Return [x, y] of the center of cell containing provided text 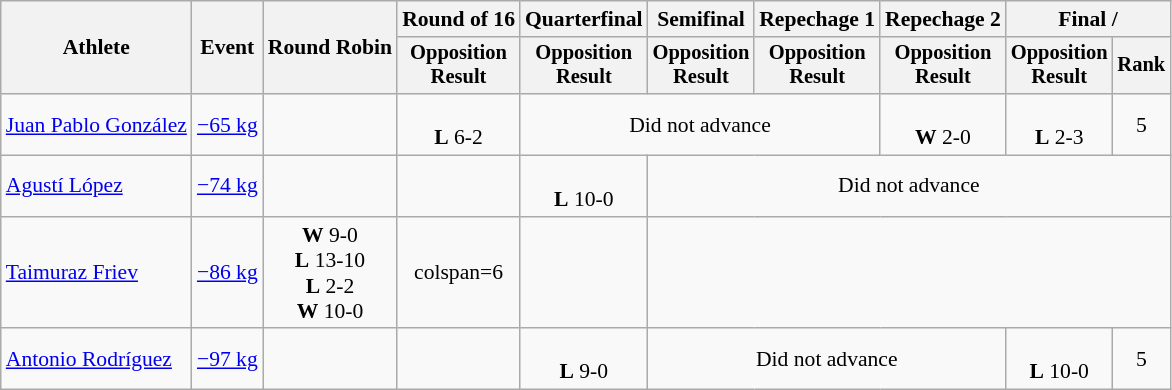
Taimuraz Friev [96, 273]
Quarterfinal [584, 19]
Round Robin [330, 48]
Semifinal [702, 19]
−65 kg [228, 124]
W 2-0 [943, 124]
L 2-3 [1060, 124]
Repechage 1 [817, 19]
Athlete [96, 48]
Event [228, 48]
Antonio Rodríguez [96, 360]
W 9-0 L 13-10 L 2-2 W 10-0 [330, 273]
Repechage 2 [943, 19]
Juan Pablo González [96, 124]
L 6-2 [458, 124]
−97 kg [228, 360]
Final / [1088, 19]
−74 kg [228, 186]
Round of 16 [458, 19]
Agustí López [96, 186]
colspan=6 [458, 273]
Rank [1141, 66]
−86 kg [228, 273]
L 9-0 [584, 360]
